Find where the given text appears and provide that cell's center as [x, y] coordinate. 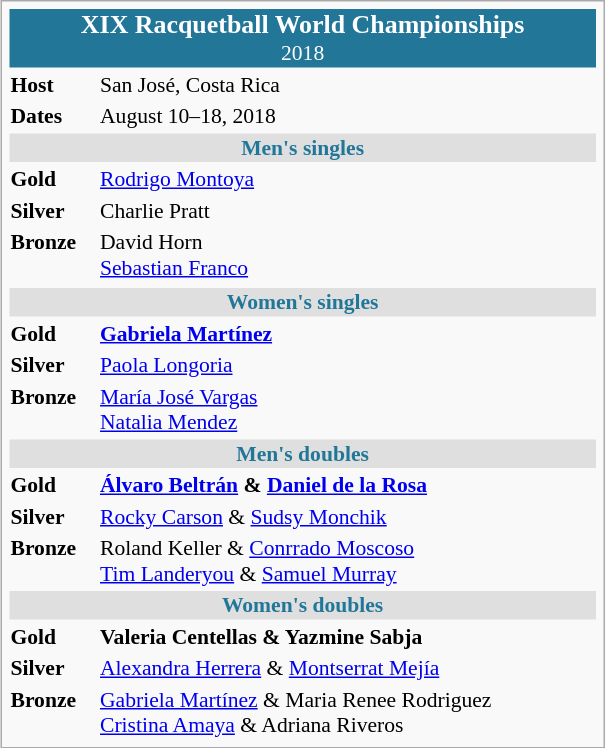
David Horn Sebastian Franco [348, 255]
Host [52, 84]
Men's singles [302, 147]
Rodrigo Montoya [348, 179]
San José, Costa Rica [348, 84]
August 10–18, 2018 [348, 116]
Dates [52, 116]
Gabriela Martínez & Maria Renee Rodriguez Cristina Amaya & Adriana Riveros [348, 712]
María José Vargas Natalia Mendez [348, 409]
Roland Keller & Conrrado Moscoso Tim Landeryou & Samuel Murray [348, 561]
Women's doubles [302, 605]
Women's singles [302, 302]
Charlie Pratt [348, 210]
Rocky Carson & Sudsy Monchik [348, 516]
Álvaro Beltrán & Daniel de la Rosa [348, 485]
Gabriela Martínez [348, 333]
Men's doubles [302, 453]
Alexandra Herrera & Montserrat Mejía [348, 668]
Valeria Centellas & Yazmine Sabja [348, 636]
XIX Racquetball World Championships 2018 [302, 38]
Paola Longoria [348, 365]
